Provide the (X, Y) coordinate of the cell's center where the given text is located.  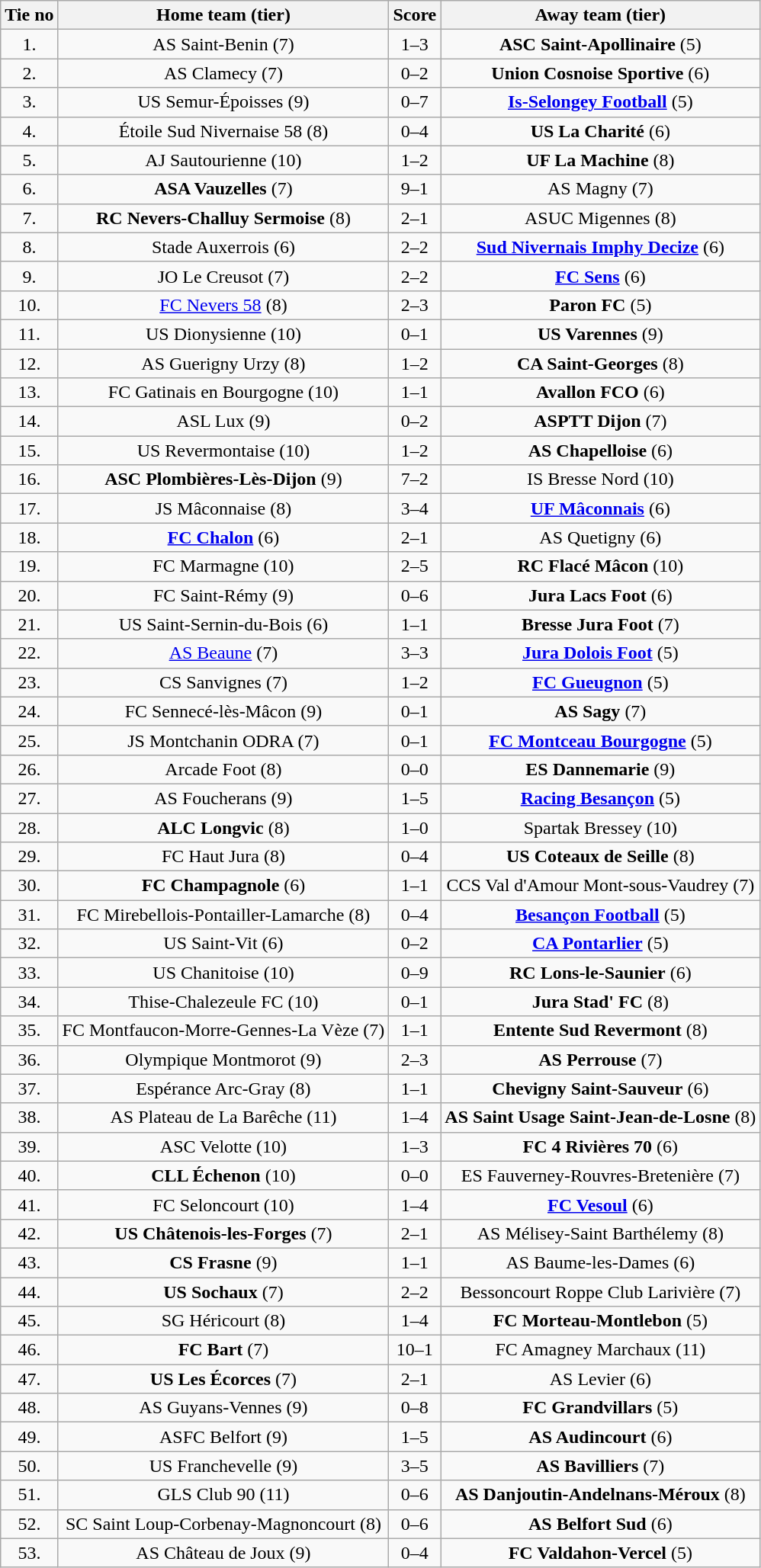
UF La Machine (8) (601, 160)
ASC Saint-Apollinaire (5) (601, 44)
Thise-Chalezeule FC (10) (223, 1002)
AS Baume-les-Dames (6) (601, 1262)
FC Saint-Rémy (9) (223, 595)
FC Morteau-Montlebon (5) (601, 1321)
AS Guerigny Urzy (8) (223, 364)
47. (29, 1379)
19. (29, 566)
US Sochaux (7) (223, 1292)
AS Clamecy (7) (223, 73)
IS Bresse Nord (10) (601, 479)
FC Chalon (6) (223, 537)
CS Sanvignes (7) (223, 682)
22. (29, 653)
FC Sens (6) (601, 276)
24. (29, 711)
16. (29, 479)
US Chanitoise (10) (223, 973)
US Dionysienne (10) (223, 334)
JO Le Creusot (7) (223, 276)
UF Mâconnais (6) (601, 508)
34. (29, 1002)
JS Mâconnaise (8) (223, 508)
CLL Échenon (10) (223, 1175)
Union Cosnoise Sportive (6) (601, 73)
50. (29, 1466)
7. (29, 218)
39. (29, 1146)
FC Nevers 58 (8) (223, 305)
Jura Dolois Foot (5) (601, 653)
9. (29, 276)
US Revermontaise (10) (223, 451)
AS Foucherans (9) (223, 798)
Chevigny Saint-Sauveur (6) (601, 1089)
FC Haut Jura (8) (223, 857)
40. (29, 1175)
2–5 (415, 566)
Jura Stad' FC (8) (601, 1002)
42. (29, 1233)
SG Héricourt (8) (223, 1321)
26. (29, 769)
35. (29, 1031)
Is-Selongey Football (5) (601, 102)
23. (29, 682)
AS Saint-Benin (7) (223, 44)
4. (29, 131)
AS Danjoutin-Andelnans-Méroux (8) (601, 1495)
AS Saint Usage Saint-Jean-de-Losne (8) (601, 1117)
6. (29, 189)
37. (29, 1089)
12. (29, 364)
FC Bart (7) (223, 1350)
3. (29, 102)
8. (29, 247)
21. (29, 624)
JS Montchanin ODRA (7) (223, 740)
49. (29, 1437)
FC Montfaucon-Morre-Gennes-La Vèze (7) (223, 1031)
27. (29, 798)
RC Flacé Mâcon (10) (601, 566)
FC Seloncourt (10) (223, 1204)
ASFC Belfort (9) (223, 1437)
ASPTT Dijon (7) (601, 422)
FC Montceau Bourgogne (5) (601, 740)
CCS Val d'Amour Mont-sous-Vaudrey (7) (601, 886)
US Coteaux de Seille (8) (601, 857)
10–1 (415, 1350)
SC Saint Loup-Corbenay-Magnoncourt (8) (223, 1524)
US Varennes (9) (601, 334)
Sud Nivernais Imphy Decize (6) (601, 247)
30. (29, 886)
US La Charité (6) (601, 131)
AS Magny (7) (601, 189)
FC Marmagne (10) (223, 566)
Olympique Montmorot (9) (223, 1060)
0–8 (415, 1408)
Arcade Foot (8) (223, 769)
Spartak Bressey (10) (601, 827)
36. (29, 1060)
FC Sennecé-lès-Mâcon (9) (223, 711)
3–3 (415, 653)
FC Gueugnon (5) (601, 682)
28. (29, 827)
Tie no (29, 15)
US Châtenois-les-Forges (7) (223, 1233)
3–4 (415, 508)
ASC Plombières-Lès-Dijon (9) (223, 479)
Besançon Football (5) (601, 915)
AS Chapelloise (6) (601, 451)
AS Belfort Sud (6) (601, 1524)
AJ Sautourienne (10) (223, 160)
RC Lons-le-Saunier (6) (601, 973)
29. (29, 857)
US Saint-Vit (6) (223, 944)
Home team (tier) (223, 15)
52. (29, 1524)
1–0 (415, 827)
43. (29, 1262)
AS Mélisey-Saint Barthélemy (8) (601, 1233)
FC Gatinais en Bourgogne (10) (223, 393)
15. (29, 451)
CA Saint-Georges (8) (601, 364)
RC Nevers-Challuy Sermoise (8) (223, 218)
14. (29, 422)
FC Amagney Marchaux (11) (601, 1350)
FC Valdahon-Vercel (5) (601, 1553)
45. (29, 1321)
US Les Écorces (7) (223, 1379)
CA Pontarlier (5) (601, 944)
13. (29, 393)
AS Guyans-Vennes (9) (223, 1408)
25. (29, 740)
AS Bavilliers (7) (601, 1466)
ES Dannemarie (9) (601, 769)
10. (29, 305)
18. (29, 537)
3–5 (415, 1466)
ASL Lux (9) (223, 422)
FC Vesoul (6) (601, 1204)
5. (29, 160)
FC Mirebellois-Pontailler-Lamarche (8) (223, 915)
Racing Besançon (5) (601, 798)
Bresse Jura Foot (7) (601, 624)
AS Château de Joux (9) (223, 1553)
38. (29, 1117)
2. (29, 73)
Away team (tier) (601, 15)
US Semur-Époisses (9) (223, 102)
33. (29, 973)
ASC Velotte (10) (223, 1146)
US Saint-Sernin-du-Bois (6) (223, 624)
Étoile Sud Nivernaise 58 (8) (223, 131)
AS Perrouse (7) (601, 1060)
0–7 (415, 102)
Avallon FCO (6) (601, 393)
AS Sagy (7) (601, 711)
31. (29, 915)
46. (29, 1350)
CS Frasne (9) (223, 1262)
GLS Club 90 (11) (223, 1495)
US Franchevelle (9) (223, 1466)
AS Plateau de La Barêche (11) (223, 1117)
AS Beaune (7) (223, 653)
ASUC Migennes (8) (601, 218)
Paron FC (5) (601, 305)
0–9 (415, 973)
FC 4 Rivières 70 (6) (601, 1146)
ALC Longvic (8) (223, 827)
20. (29, 595)
41. (29, 1204)
1. (29, 44)
AS Audincourt (6) (601, 1437)
ASA Vauzelles (7) (223, 189)
48. (29, 1408)
32. (29, 944)
7–2 (415, 479)
Jura Lacs Foot (6) (601, 595)
FC Grandvillars (5) (601, 1408)
AS Levier (6) (601, 1379)
9–1 (415, 189)
17. (29, 508)
Bessoncourt Roppe Club Larivière (7) (601, 1292)
11. (29, 334)
51. (29, 1495)
Espérance Arc-Gray (8) (223, 1089)
Score (415, 15)
ES Fauverney-Rouvres-Bretenière (7) (601, 1175)
Stade Auxerrois (6) (223, 247)
44. (29, 1292)
AS Quetigny (6) (601, 537)
53. (29, 1553)
FC Champagnole (6) (223, 886)
Entente Sud Revermont (8) (601, 1031)
